Find where the given text appears and provide that cell's center as (X, Y) coordinate. 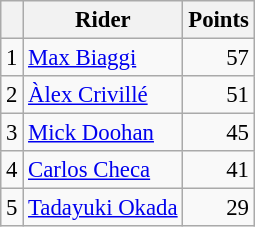
41 (218, 170)
3 (12, 133)
Max Biaggi (103, 58)
Carlos Checa (103, 170)
45 (218, 133)
Àlex Crivillé (103, 95)
29 (218, 208)
51 (218, 95)
Mick Doohan (103, 133)
57 (218, 58)
4 (12, 170)
Points (218, 20)
2 (12, 95)
Tadayuki Okada (103, 208)
Rider (103, 20)
1 (12, 58)
5 (12, 208)
